Pinpoint the cell where the given text exists, returning its [x, y] midpoint coordinate. 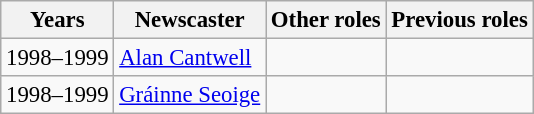
Previous roles [460, 20]
Years [58, 20]
Other roles [326, 20]
Gráinne Seoige [190, 95]
Alan Cantwell [190, 58]
Newscaster [190, 20]
